Find where the given text appears and provide that cell's center as (x, y) coordinate. 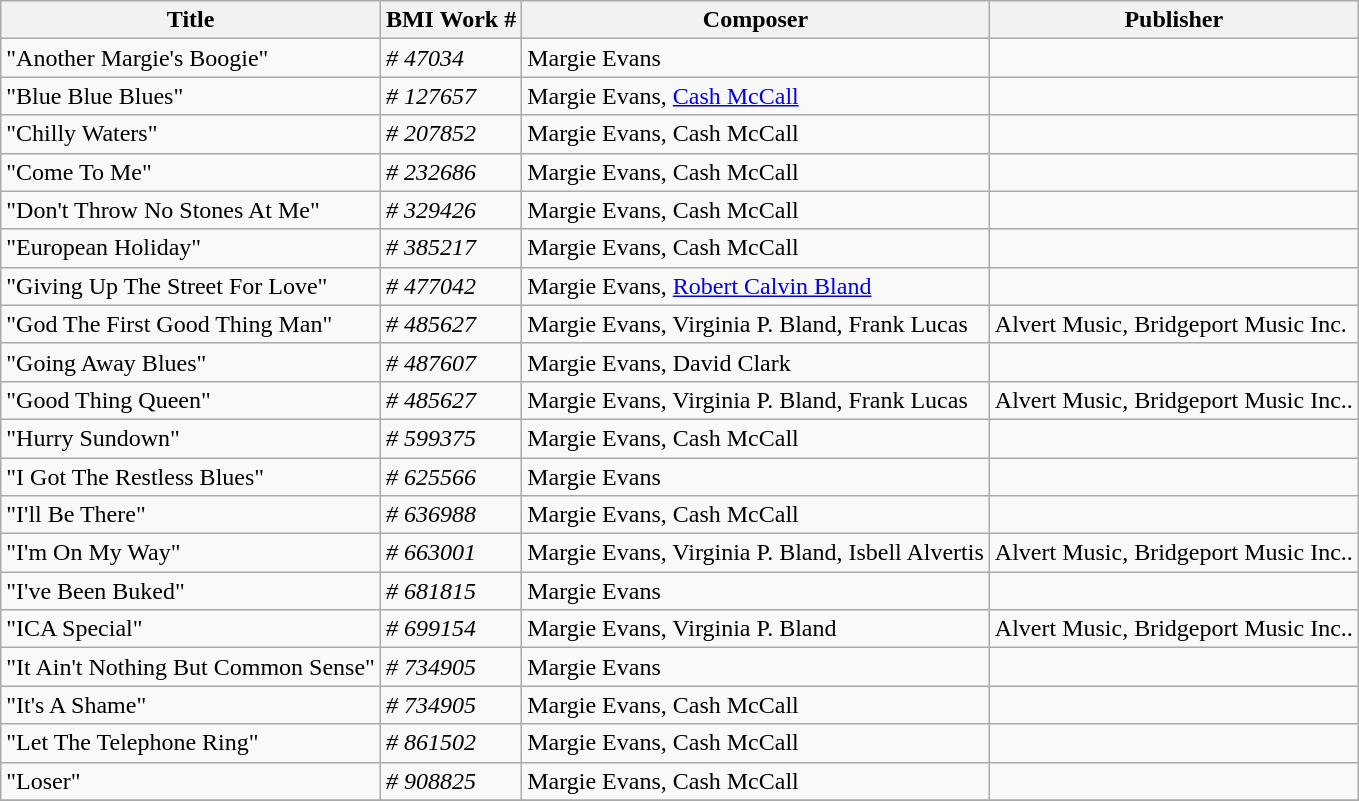
# 636988 (450, 515)
"Another Margie's Boogie" (191, 58)
"Come To Me" (191, 172)
Margie Evans, David Clark (756, 362)
# 699154 (450, 629)
# 232686 (450, 172)
"Going Away Blues" (191, 362)
Margie Evans, Virginia P. Bland, Isbell Alvertis (756, 553)
# 487607 (450, 362)
"European Holiday" (191, 248)
# 127657 (450, 96)
# 625566 (450, 477)
"Hurry Sundown" (191, 438)
# 47034 (450, 58)
"It's A Shame" (191, 705)
"It Ain't Nothing But Common Sense" (191, 667)
"Let The Telephone Ring" (191, 743)
Alvert Music, Bridgeport Music Inc. (1174, 324)
# 663001 (450, 553)
Margie Evans, Robert Calvin Bland (756, 286)
"ICA Special" (191, 629)
"I'll Be There" (191, 515)
"Good Thing Queen" (191, 400)
# 477042 (450, 286)
"Giving Up The Street For Love" (191, 286)
"Don't Throw No Stones At Me" (191, 210)
Title (191, 20)
"Loser" (191, 781)
Publisher (1174, 20)
"God The First Good Thing Man" (191, 324)
"Blue Blue Blues" (191, 96)
"Chilly Waters" (191, 134)
BMI Work # (450, 20)
# 681815 (450, 591)
"I'm On My Way" (191, 553)
# 329426 (450, 210)
"I've Been Buked" (191, 591)
# 599375 (450, 438)
"I Got The Restless Blues" (191, 477)
# 908825 (450, 781)
# 385217 (450, 248)
Composer (756, 20)
# 861502 (450, 743)
# 207852 (450, 134)
Margie Evans, Virginia P. Bland (756, 629)
